For the text-containing cell, return its midpoint in [x, y] coordinate format. 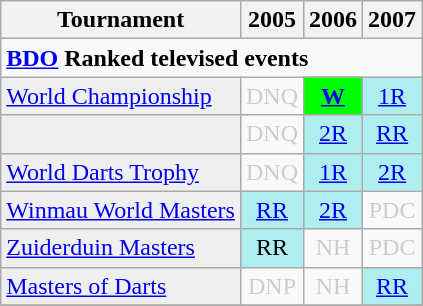
World Championship [121, 96]
Winmau World Masters [121, 210]
2006 [334, 20]
Masters of Darts [121, 286]
Tournament [121, 20]
Zuiderduin Masters [121, 248]
BDO Ranked televised events [212, 58]
2007 [392, 20]
W [334, 96]
World Darts Trophy [121, 172]
DNP [272, 286]
2005 [272, 20]
